Pinpoint the cell where the given text exists, returning its (x, y) midpoint coordinate. 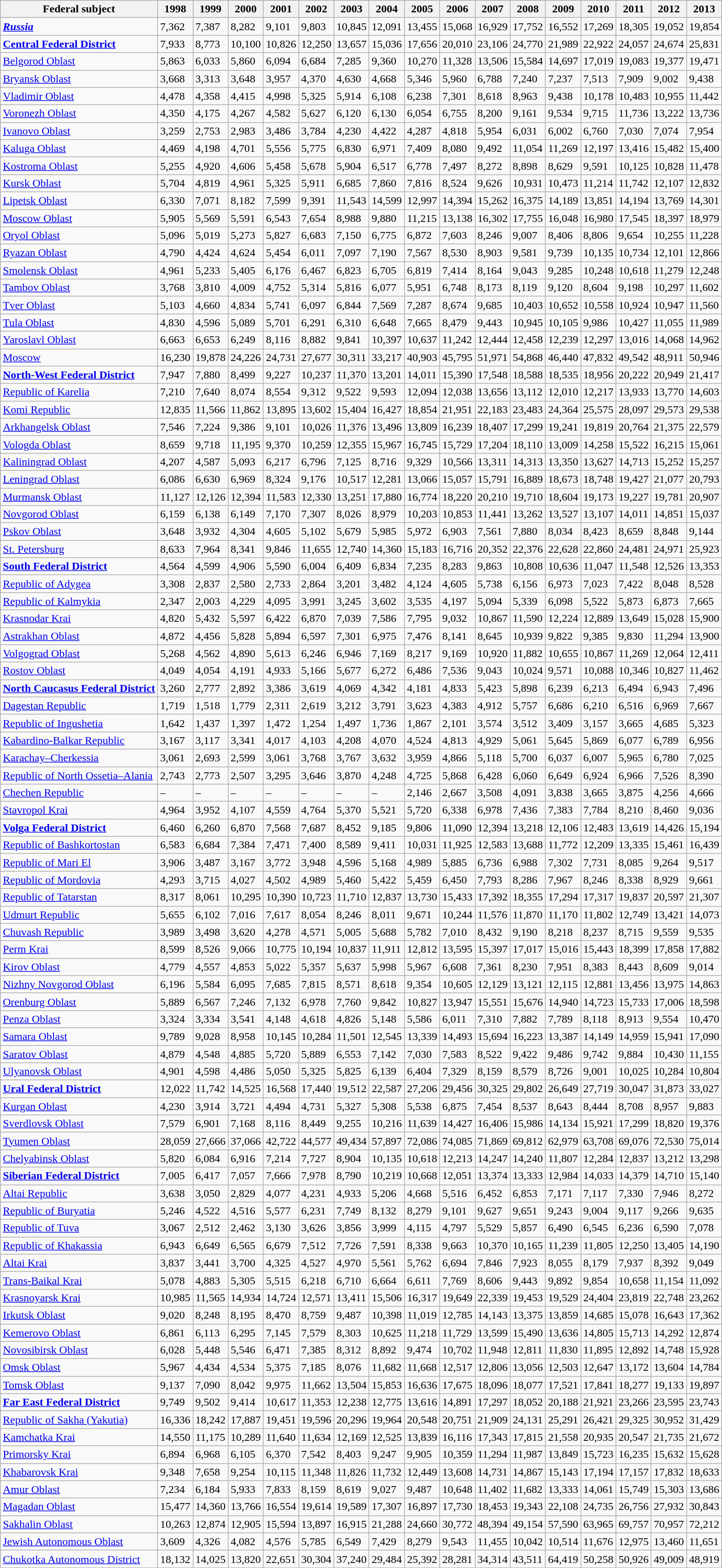
8,806 (598, 236)
11,402 (492, 1489)
14,394 (458, 200)
6,028 (175, 1350)
12,984 (563, 1176)
23,819 (633, 1298)
14,599 (387, 200)
12,832 (704, 183)
16,239 (458, 427)
4,516 (246, 1211)
12,411 (704, 653)
15,143 (563, 1472)
7,964 (210, 549)
Kamchatka Krai (79, 1437)
10,920 (492, 653)
54,868 (528, 357)
8,303 (351, 1333)
6,648 (387, 323)
Republic of Ingushetia (79, 723)
4,107 (246, 810)
10,636 (563, 566)
4,278 (281, 932)
Republic of Bashkortostan (79, 845)
23,595 (669, 1402)
18,305 (633, 27)
26,649 (563, 1089)
12,892 (633, 1350)
8,522 (492, 1054)
18,242 (210, 1420)
9,492 (492, 148)
7,150 (351, 236)
9,255 (351, 1124)
4,534 (246, 1368)
Kaluga Oblast (79, 148)
25,291 (563, 1420)
6,120 (351, 113)
6,834 (387, 566)
5,985 (387, 532)
6,098 (563, 601)
30,047 (633, 1089)
10,359 (458, 1455)
4,587 (210, 462)
11,328 (458, 61)
6,338 (458, 810)
5,305 (246, 1280)
13,421 (669, 915)
7,329 (458, 1072)
13,496 (387, 427)
6,422 (281, 619)
7,078 (704, 1228)
6,095 (246, 984)
15,594 (281, 1524)
4,883 (210, 1280)
7,833 (281, 1489)
29,802 (528, 1089)
25,575 (598, 410)
4,853 (246, 967)
22,587 (387, 1089)
4,660 (210, 305)
4,256 (669, 793)
15,723 (598, 1455)
22,922 (598, 44)
5,458 (281, 166)
16,302 (492, 218)
8,499 (246, 375)
63,708 (598, 1141)
6,218 (317, 1280)
12,213 (458, 1158)
7,210 (175, 392)
6,007 (598, 758)
4,181 (422, 688)
11,370 (351, 375)
4,820 (175, 619)
5,168 (387, 862)
20,188 (563, 1402)
10,955 (669, 96)
19,649 (458, 1298)
6,086 (175, 479)
19,427 (633, 479)
8,312 (351, 1350)
2,580 (246, 584)
4,562 (210, 653)
16,215 (669, 444)
8,898 (528, 166)
4,752 (281, 288)
12,129 (492, 984)
13,688 (528, 845)
7,727 (317, 1158)
19,614 (317, 1507)
7,235 (422, 566)
13,769 (669, 200)
30,325 (492, 1089)
72,212 (704, 1524)
12,444 (492, 340)
9,036 (704, 810)
6,159 (175, 514)
Orenburg Oblast (79, 1002)
4,383 (458, 706)
8,674 (458, 305)
Vologda Oblast (79, 444)
30,304 (317, 1559)
20,296 (351, 1420)
4,618 (317, 1019)
9,522 (351, 392)
9,671 (422, 915)
7,591 (387, 1245)
5,005 (351, 932)
7,658 (210, 1472)
11,655 (317, 549)
9,830 (633, 636)
13,416 (633, 148)
Central Federal District (79, 44)
16,048 (563, 218)
7,640 (210, 392)
7,170 (281, 514)
5,268 (175, 653)
3,875 (633, 793)
19,227 (633, 496)
18,132 (175, 1559)
4,598 (210, 1072)
8,423 (598, 532)
4,624 (246, 253)
6,736 (492, 862)
13,009 (563, 444)
11,729 (458, 1333)
12,806 (492, 1368)
7,025 (704, 758)
15,028 (669, 619)
10,775 (281, 949)
24,131 (528, 1420)
4,819 (210, 183)
3,541 (246, 1019)
7,951 (563, 967)
Omsk Oblast (79, 1368)
4,342 (387, 688)
10,845 (351, 27)
6,748 (458, 288)
8,537 (528, 1106)
6,653 (210, 340)
19,819 (598, 427)
5,655 (175, 915)
11,676 (598, 1541)
7,815 (317, 984)
7,687 (317, 828)
5,246 (175, 1211)
9,635 (704, 1211)
15,390 (458, 375)
14,962 (704, 340)
8,392 (669, 1263)
13,849 (563, 1455)
17,090 (704, 1036)
8,882 (317, 340)
17,858 (669, 949)
4,685 (669, 723)
9,842 (387, 1002)
8,903 (492, 253)
22,339 (492, 1298)
16,915 (351, 1524)
6,975 (387, 636)
15,303 (669, 1489)
49,154 (528, 1524)
12,997 (422, 200)
75,014 (704, 1141)
10,648 (458, 1489)
7,422 (633, 584)
6,033 (210, 61)
2,667 (458, 793)
12,503 (563, 1368)
9,749 (175, 1402)
8,248 (210, 1315)
48,919 (704, 1559)
10,514 (563, 1541)
10,804 (704, 1072)
6,775 (387, 236)
4,456 (210, 636)
2007 (492, 9)
Republic of Tuva (79, 1228)
15,490 (528, 1333)
29,538 (704, 410)
2000 (246, 9)
64,419 (563, 1559)
2005 (422, 9)
30,952 (669, 1420)
10,397 (387, 340)
11,826 (351, 1472)
8,317 (175, 897)
10,295 (246, 897)
4,486 (246, 1072)
14,143 (492, 1315)
18,748 (598, 479)
9,892 (563, 1280)
7,409 (422, 148)
5,577 (281, 1211)
4,879 (175, 1054)
9,422 (528, 1054)
24,481 (633, 549)
5,166 (317, 671)
13,604 (669, 1368)
10,270 (422, 61)
12,022 (175, 1089)
3,957 (281, 79)
5,905 (175, 218)
12,330 (317, 496)
8,979 (387, 514)
10,031 (422, 845)
15,900 (704, 619)
24,364 (563, 410)
2008 (528, 9)
3,620 (246, 932)
5,078 (175, 1280)
1,867 (422, 723)
11,242 (458, 340)
8,085 (633, 862)
6,249 (246, 340)
4,231 (317, 1193)
Voronezh Oblast (79, 113)
11,634 (317, 1437)
12,881 (598, 984)
3,482 (387, 584)
10,658 (633, 1280)
11,441 (492, 514)
10,430 (669, 1054)
13,222 (669, 113)
4,325 (281, 1263)
3,212 (351, 706)
19,529 (563, 1298)
7,454 (492, 1106)
24,057 (633, 44)
3,700 (246, 1263)
13,616 (422, 1402)
8,141 (458, 636)
3,508 (492, 793)
8,444 (598, 1106)
11,862 (246, 410)
7,240 (528, 79)
15,729 (458, 444)
3,952 (210, 810)
9,266 (669, 1211)
5,370 (351, 810)
6,217 (281, 462)
10,931 (528, 183)
15,522 (633, 444)
9,002 (669, 79)
7,246 (246, 1002)
11,218 (422, 1333)
6,213 (598, 688)
Stavropol Krai (79, 810)
4,833 (458, 688)
3,632 (387, 758)
12,126 (210, 496)
2,311 (281, 706)
1,472 (281, 723)
13,387 (563, 1036)
14,748 (669, 1350)
Kurgan Oblast (79, 1106)
Samara Oblast (79, 1036)
Ivanovo Oblast (79, 131)
23,106 (492, 44)
9,004 (598, 1211)
Komi Republic (79, 410)
Republic of Tatarstan (79, 897)
6,545 (598, 1228)
14,713 (633, 462)
45,795 (458, 357)
7,400 (317, 845)
8,383 (598, 967)
6,549 (351, 1541)
Tyumen Oblast (79, 1141)
14,863 (704, 984)
Altai Republic (79, 1193)
15,433 (458, 897)
7,769 (458, 1280)
8,055 (563, 1263)
5,460 (351, 880)
6,966 (633, 776)
4,197 (458, 601)
14,301 (704, 200)
19,376 (704, 1124)
12,038 (458, 392)
6,097 (317, 305)
1,736 (387, 723)
23,266 (633, 1402)
17,730 (458, 1507)
7,039 (351, 619)
16,554 (281, 1507)
11,948 (492, 1350)
13,335 (633, 845)
9,854 (598, 1280)
6,139 (387, 1072)
7,933 (175, 44)
7,583 (458, 1054)
4,422 (387, 131)
10,115 (281, 1472)
North Caucasus Federal District (79, 688)
Republic of Mordovia (79, 880)
6,916 (246, 1158)
6,830 (351, 148)
Khabarovsk Krai (79, 1472)
4,522 (210, 1211)
19,133 (669, 1385)
12,517 (458, 1368)
9,120 (563, 288)
6,060 (528, 776)
4,731 (317, 1106)
8,929 (669, 880)
7,476 (422, 636)
6,686 (563, 706)
5,423 (492, 688)
19,173 (598, 496)
7,617 (281, 915)
21,909 (492, 1420)
13,947 (458, 1002)
18,277 (633, 1385)
40,903 (422, 357)
17,755 (528, 218)
6,260 (210, 828)
3,157 (598, 723)
5,677 (351, 671)
13,851 (598, 200)
11,805 (598, 1245)
21,077 (669, 479)
4,872 (175, 636)
9,190 (528, 932)
16,774 (422, 496)
Murmansk Oblast (79, 496)
3,791 (387, 706)
10,483 (633, 96)
8,034 (563, 532)
8,599 (175, 949)
1,254 (317, 723)
4,970 (351, 1263)
2,462 (246, 1228)
Udmurt Republic (79, 915)
18,453 (492, 1507)
8,619 (351, 1489)
6,037 (563, 758)
9,571 (563, 671)
17,157 (633, 1472)
43,511 (528, 1559)
13,172 (633, 1368)
11,478 (704, 166)
10,837 (351, 949)
25,923 (704, 549)
8,571 (351, 984)
12,101 (669, 253)
13,595 (458, 949)
2,347 (175, 601)
15,404 (351, 410)
4,764 (317, 810)
10,297 (669, 288)
15,194 (704, 828)
6,002 (563, 131)
8,432 (492, 932)
2,507 (246, 776)
8,341 (246, 549)
10,203 (422, 514)
12,197 (598, 148)
10,853 (458, 514)
10,734 (633, 253)
14,493 (458, 1036)
4,082 (246, 1541)
18,588 (528, 375)
11,590 (528, 619)
4,208 (351, 740)
4,866 (458, 758)
8,530 (458, 253)
7,385 (317, 1350)
9,880 (387, 218)
12,091 (387, 27)
11,353 (317, 1402)
14,805 (598, 1333)
6,196 (175, 984)
3,260 (175, 688)
5,627 (317, 113)
8,449 (317, 1124)
6,452 (492, 1193)
3,784 (317, 131)
11,772 (563, 845)
8,726 (563, 1072)
17,194 (598, 1472)
8,645 (492, 636)
6,710 (351, 1280)
9,032 (458, 619)
2,003 (210, 601)
3,341 (246, 740)
Chechen Republic (79, 793)
5,954 (492, 131)
30,843 (704, 1507)
13,649 (633, 619)
13,262 (528, 514)
25,831 (704, 44)
15,986 (528, 1124)
5,556 (281, 148)
9,654 (633, 236)
Ulyanovsk Oblast (79, 1072)
3,574 (492, 723)
9,066 (246, 949)
14,313 (528, 462)
13,608 (458, 1472)
7,685 (281, 984)
4,069 (351, 688)
8,470 (281, 1315)
9,841 (351, 340)
12,284 (598, 1158)
6,823 (351, 270)
20,949 (669, 375)
12,064 (669, 653)
3,117 (210, 740)
15,400 (704, 148)
5,148 (387, 1019)
8,200 (492, 113)
7,536 (458, 671)
17,521 (563, 1385)
Belgorod Oblast (79, 61)
14,891 (458, 1402)
4,350 (175, 113)
4,557 (210, 967)
8,957 (669, 1106)
5,327 (351, 1106)
9,386 (246, 427)
4,469 (175, 148)
14,685 (598, 1315)
12,545 (387, 1036)
57,897 (387, 1141)
18,979 (704, 218)
7,057 (246, 1176)
7,512 (317, 1245)
5,637 (351, 967)
7,214 (281, 1158)
14,379 (633, 1176)
Perm Krai (79, 949)
48,911 (669, 357)
2,829 (246, 1193)
4,559 (281, 810)
9,806 (422, 828)
4,198 (210, 148)
18,399 (633, 949)
11,548 (633, 566)
5,972 (422, 532)
10,655 (563, 653)
13,504 (351, 1385)
72,530 (669, 1141)
4,267 (246, 113)
4,049 (175, 671)
49,542 (633, 357)
13,121 (528, 984)
12,458 (528, 340)
7,361 (492, 967)
6,471 (281, 1350)
19,710 (528, 496)
9,554 (669, 1019)
16,897 (422, 1507)
15,068 (458, 27)
12,749 (633, 915)
1,779 (246, 706)
5,529 (492, 1228)
13,066 (422, 479)
6,683 (317, 236)
9,581 (528, 253)
7,285 (351, 61)
7,302 (563, 862)
4,304 (246, 532)
11,442 (704, 96)
7,362 (175, 27)
4,779 (175, 967)
Krasnoyarsk Krai (79, 1298)
4,571 (317, 932)
6,094 (281, 61)
Dagestan Republic (79, 706)
2,892 (246, 688)
15,477 (175, 1507)
6,272 (387, 671)
8,460 (669, 810)
6,486 (422, 671)
13,506 (492, 61)
5,775 (317, 148)
6,872 (422, 236)
7,005 (175, 1176)
7,016 (246, 915)
17,269 (598, 27)
3,245 (351, 601)
9,822 (563, 636)
15,036 (387, 44)
8,958 (246, 1036)
5,688 (387, 932)
6,553 (351, 1054)
49,434 (351, 1141)
4,524 (422, 740)
11,989 (704, 323)
9,385 (598, 636)
2,619 (317, 706)
2009 (563, 9)
6,231 (317, 1211)
10,427 (633, 323)
5,762 (422, 1263)
30,772 (458, 1524)
Far East Federal District (79, 1402)
4,826 (351, 1019)
16,439 (704, 845)
Republic of Adygea (79, 584)
7,860 (387, 183)
11,455 (492, 1541)
4,070 (387, 740)
21,558 (563, 1437)
9,254 (246, 1472)
16,980 (598, 218)
13,411 (351, 1298)
6,844 (351, 305)
3,324 (175, 1019)
9,627 (492, 1211)
11,895 (598, 1350)
14,867 (528, 1472)
6,663 (175, 340)
10,237 (317, 375)
51,971 (492, 357)
2001 (281, 9)
12,812 (422, 949)
4,701 (246, 148)
24,735 (598, 1507)
6,755 (458, 113)
17,656 (422, 44)
12,905 (246, 1524)
1998 (175, 9)
14,697 (563, 61)
8,324 (281, 479)
20,793 (704, 479)
18,052 (528, 1402)
20,907 (704, 496)
10,178 (598, 96)
5,613 (281, 653)
4,054 (210, 671)
14,134 (563, 1124)
5,873 (633, 601)
Primorsky Krai (79, 1455)
15,713 (633, 1333)
10,216 (387, 1124)
22,183 (492, 410)
15,397 (492, 949)
7,666 (281, 1176)
Smolensk Oblast (79, 270)
3,067 (175, 1228)
8,011 (387, 915)
7,937 (633, 1263)
8,283 (458, 566)
8,524 (458, 183)
6,295 (246, 1333)
9,391 (317, 200)
5,521 (387, 810)
3,050 (210, 1193)
29,484 (387, 1559)
20,935 (598, 1437)
2,146 (422, 793)
8,759 (317, 1315)
20,222 (633, 375)
Kostroma Oblast (79, 166)
6,149 (246, 514)
13,455 (422, 27)
6,460 (175, 828)
Lipetsk Oblast (79, 200)
7,749 (351, 1211)
19,471 (704, 61)
7,546 (175, 427)
15,632 (669, 1455)
9,007 (528, 236)
6,608 (458, 967)
19,083 (633, 61)
5,050 (281, 1072)
3,498 (210, 932)
9,742 (598, 1054)
7,946 (669, 1193)
Tula Oblast (79, 323)
16,116 (458, 1437)
69,757 (633, 1524)
14,940 (563, 1002)
9,685 (492, 305)
5,863 (175, 61)
5,569 (210, 218)
5,022 (281, 967)
15,967 (387, 444)
North-West Federal District (79, 375)
South Federal District (79, 566)
4,813 (458, 740)
11,154 (669, 1280)
15,921 (598, 1124)
5,678 (317, 166)
8,406 (563, 236)
Kaliningrad Oblast (79, 462)
7,816 (422, 183)
Krasnodar Krai (79, 619)
3,721 (246, 1106)
Sakhalin Oblast (79, 1524)
3,999 (387, 1228)
18,407 (492, 427)
7,471 (281, 845)
2002 (317, 9)
18,397 (669, 218)
20,547 (633, 1437)
3,486 (281, 131)
6,184 (210, 1489)
4,415 (246, 96)
19,453 (528, 1298)
14,061 (598, 1489)
4,326 (210, 1541)
2013 (704, 9)
11,501 (351, 1036)
Tambov Oblast (79, 288)
18,673 (563, 479)
15,140 (704, 1176)
4,287 (422, 131)
10,826 (281, 44)
17,392 (492, 897)
Kursk Oblast (79, 183)
8,528 (704, 584)
7,071 (210, 200)
5,914 (351, 96)
14,603 (704, 392)
5,094 (492, 601)
9,502 (210, 1402)
14,247 (492, 1158)
4,790 (175, 253)
7,954 (704, 131)
10,370 (492, 1245)
8,443 (633, 967)
5,828 (246, 636)
8,210 (633, 810)
13,353 (704, 566)
7,132 (281, 1002)
10,105 (563, 323)
5,785 (317, 1541)
Jewish Autonomous Oblast (79, 1541)
13,656 (492, 392)
24,660 (422, 1524)
8,526 (210, 949)
1,437 (210, 723)
29,325 (633, 1420)
10,125 (633, 166)
18,820 (669, 1124)
4,906 (246, 566)
29,573 (669, 410)
22,108 (563, 1507)
13,107 (598, 514)
Chuvash Republic (79, 932)
7,387 (210, 27)
3,668 (175, 79)
6,611 (422, 1280)
8,195 (246, 1315)
5,597 (246, 619)
3,837 (175, 1263)
30,311 (351, 357)
3,602 (387, 601)
11,054 (528, 148)
8,054 (317, 915)
8,182 (246, 200)
7,185 (317, 1368)
7,603 (458, 236)
14,934 (246, 1298)
6,873 (669, 601)
21,288 (387, 1524)
11,710 (351, 897)
16,552 (563, 27)
10,263 (175, 1524)
4,964 (175, 810)
9,559 (669, 932)
13,602 (317, 410)
8,913 (633, 1019)
17,017 (528, 949)
10,145 (281, 1036)
2,599 (246, 758)
22,376 (528, 549)
7,330 (633, 1193)
10,398 (387, 1315)
7,978 (317, 1176)
13,212 (669, 1158)
2004 (387, 9)
18,110 (528, 444)
6,517 (387, 166)
11,155 (704, 1054)
3,626 (317, 1228)
13,686 (704, 1489)
8,048 (669, 584)
9,370 (281, 444)
3,870 (351, 776)
8,892 (387, 1350)
19,343 (528, 1507)
11,640 (281, 1437)
21,417 (704, 375)
3,386 (281, 688)
8,643 (563, 1106)
Pskov Oblast (79, 532)
69,812 (528, 1141)
7,726 (351, 1245)
9,227 (281, 375)
6,004 (317, 566)
10,403 (528, 305)
Republic of Khakassia (79, 1245)
10,390 (281, 897)
9,028 (210, 1036)
13,975 (669, 984)
18,598 (704, 1002)
14,194 (633, 200)
6,946 (351, 653)
5,885 (458, 862)
14,189 (563, 200)
3,838 (563, 793)
13,311 (492, 462)
5,019 (210, 236)
3,619 (317, 688)
7,795 (422, 619)
6,903 (458, 532)
19,052 (669, 27)
4,229 (246, 601)
6,760 (598, 131)
10,924 (633, 305)
13,766 (246, 1507)
4,191 (246, 671)
9,001 (598, 1072)
14,525 (246, 1089)
12,209 (598, 845)
9,626 (492, 183)
22,628 (563, 549)
3,932 (210, 532)
5,375 (281, 1368)
3,646 (317, 776)
15,443 (598, 949)
11,376 (351, 427)
4,912 (492, 706)
11,560 (704, 305)
16,375 (528, 200)
10,219 (387, 1176)
16,929 (492, 27)
10,244 (458, 915)
13,456 (633, 984)
19,964 (387, 1420)
16,568 (281, 1089)
14,710 (669, 1176)
6,516 (633, 706)
Bryansk Oblast (79, 79)
13,460 (669, 1541)
7,731 (598, 862)
7,846 (492, 1263)
16,716 (458, 549)
16,406 (492, 1124)
8,579 (528, 1072)
20,352 (492, 549)
13,933 (633, 392)
8,076 (351, 1368)
8,282 (246, 27)
9,354 (422, 984)
6,543 (281, 218)
42,722 (281, 1141)
1,642 (175, 723)
74,085 (458, 1141)
27,932 (669, 1507)
9,144 (704, 532)
12,238 (351, 1402)
11,925 (458, 845)
5,346 (422, 79)
19,589 (351, 1507)
5,869 (598, 740)
5,590 (281, 566)
Trans-Baikal Krai (79, 1280)
5,868 (458, 776)
13,112 (528, 392)
7,023 (598, 584)
14,190 (704, 1245)
6,409 (351, 566)
4,929 (492, 740)
8,589 (351, 845)
6,685 (351, 183)
17,841 (598, 1385)
11,239 (563, 1245)
17,006 (669, 1002)
12,051 (458, 1176)
6,630 (210, 479)
3,259 (175, 131)
5,820 (175, 1158)
57,590 (563, 1524)
Nizhny Novgorod Oblast (79, 984)
4,478 (175, 96)
9,411 (387, 845)
10,637 (422, 340)
5,561 (387, 1263)
9,883 (704, 1106)
7,234 (175, 1489)
9,414 (246, 1402)
5,206 (387, 1193)
5,933 (246, 1489)
8,390 (704, 776)
Sverdlovsk Oblast (79, 1124)
Tver Oblast (79, 305)
24,674 (669, 44)
18,096 (492, 1385)
6,679 (281, 1245)
5,515 (281, 1280)
Moscow (79, 357)
31,429 (704, 1420)
13,820 (246, 1559)
4,095 (281, 601)
5,704 (175, 183)
13,736 (704, 113)
5,816 (351, 288)
24,731 (281, 357)
5,645 (563, 740)
3,856 (351, 1228)
11,662 (317, 1385)
7,168 (246, 1124)
49,009 (669, 1559)
6,417 (210, 1176)
27,719 (598, 1089)
31,873 (669, 1089)
6,210 (598, 706)
7,436 (528, 810)
14,959 (633, 1036)
4,901 (175, 1072)
9,593 (387, 392)
6,988 (528, 862)
12,526 (669, 566)
10,042 (528, 1541)
Arkhangelsk Oblast (79, 427)
5,357 (317, 967)
3,609 (175, 1541)
5,679 (351, 532)
12,866 (704, 253)
13,859 (563, 1315)
2,753 (210, 131)
13,599 (492, 1333)
9,247 (387, 1455)
18,854 (422, 410)
13,138 (458, 218)
Volga Federal District (79, 828)
6,875 (458, 1106)
9,285 (563, 270)
70,957 (669, 1524)
10,259 (317, 444)
5,825 (351, 1072)
4,424 (210, 253)
5,454 (281, 253)
18,956 (598, 375)
5,255 (175, 166)
17,815 (528, 1437)
6,861 (175, 1333)
Tomsk Oblast (79, 1385)
11,602 (704, 288)
37,066 (246, 1141)
17,294 (563, 897)
5,118 (492, 758)
7,760 (351, 1002)
4,370 (317, 79)
8,080 (458, 148)
Magadan Oblast (79, 1507)
11,807 (563, 1158)
27,206 (422, 1089)
7,307 (317, 514)
26,421 (598, 1420)
13,350 (563, 462)
3,623 (422, 706)
17,832 (669, 1472)
13,897 (317, 1524)
Karachay–Cherkessia (79, 758)
Russia (79, 27)
28,281 (458, 1559)
1,397 (246, 723)
6,450 (458, 880)
15,016 (563, 949)
Astrakhan Oblast (79, 636)
21,989 (563, 44)
5,857 (528, 1228)
14,723 (598, 1002)
10,668 (422, 1176)
10,517 (351, 479)
21,307 (704, 897)
11,019 (422, 1315)
6,597 (317, 636)
11,911 (387, 949)
Siberian Federal District (79, 1176)
13,627 (598, 462)
17,317 (598, 897)
7,542 (317, 1455)
9,846 (281, 549)
11,462 (704, 671)
6,694 (458, 1263)
6,796 (317, 462)
12,355 (351, 444)
9,905 (422, 1455)
12,775 (387, 1402)
46,440 (563, 357)
15,037 (704, 514)
15,183 (422, 549)
5,093 (246, 462)
5,339 (528, 601)
15,506 (387, 1298)
12,115 (563, 984)
9,243 (563, 1211)
16,643 (669, 1315)
4,494 (281, 1106)
5,700 (528, 758)
11,215 (422, 218)
8,074 (246, 392)
17,204 (492, 444)
8,715 (633, 932)
15,791 (492, 479)
6,404 (422, 1072)
6,968 (210, 1455)
17,752 (528, 27)
3,767 (351, 758)
4,548 (210, 1054)
7,513 (598, 79)
6,031 (528, 131)
Yaroslavl Oblast (79, 340)
8,164 (492, 270)
21,672 (704, 1437)
4,358 (210, 96)
13,405 (669, 1245)
9,169 (458, 653)
10,947 (669, 305)
4,998 (281, 96)
9,312 (317, 392)
8,218 (563, 932)
12,239 (563, 340)
3,948 (317, 862)
9,803 (317, 27)
6,971 (387, 148)
13,201 (387, 375)
5,586 (422, 1019)
16,230 (175, 357)
10,617 (281, 1402)
10,289 (246, 1437)
8,606 (492, 1280)
10,652 (563, 305)
10,985 (175, 1298)
3,638 (175, 1193)
9,264 (669, 862)
3,715 (210, 880)
4,017 (281, 740)
3,535 (422, 601)
18,077 (528, 1385)
15,853 (387, 1385)
St. Petersburg (79, 549)
6,291 (317, 323)
13,016 (633, 340)
11,732 (387, 1472)
13,527 (563, 514)
12,107 (669, 183)
14,724 (281, 1298)
6,239 (563, 688)
5,089 (246, 323)
7,947 (175, 375)
7,383 (563, 810)
1,497 (351, 723)
27,677 (317, 357)
16,223 (528, 1036)
8,132 (387, 1211)
11,987 (528, 1455)
11,047 (598, 566)
15,257 (704, 462)
10,828 (669, 166)
12,889 (598, 619)
11,736 (633, 113)
8,286 (528, 880)
2,693 (210, 758)
10,100 (246, 44)
5,782 (422, 932)
5,951 (422, 288)
14,068 (669, 340)
16,636 (422, 1385)
5,741 (281, 305)
9,651 (528, 1211)
7,142 (387, 1054)
5,308 (387, 1106)
9,049 (704, 1263)
5,701 (281, 323)
9,661 (704, 880)
Chukotka Autonomous District (79, 1559)
11,668 (422, 1368)
15,061 (704, 444)
22,579 (704, 427)
28,059 (175, 1141)
17,882 (704, 949)
Republic of Sakha (Yakutia) (79, 1420)
5,096 (175, 236)
7,224 (210, 427)
1,518 (210, 706)
7,909 (633, 79)
12,281 (387, 479)
Kirov Oblast (79, 967)
12,297 (598, 340)
3,441 (210, 1263)
13,895 (281, 410)
7,125 (351, 462)
9,348 (175, 1472)
4,830 (175, 323)
Republic of Kalmykia (79, 601)
9,863 (492, 566)
12,835 (175, 410)
8,061 (210, 897)
37,240 (351, 1559)
14,550 (175, 1437)
17,362 (704, 1315)
5,405 (246, 270)
7,010 (458, 932)
19,596 (317, 1420)
9,663 (458, 1245)
14,426 (669, 828)
12,169 (351, 1437)
5,998 (387, 967)
4,248 (387, 776)
4,834 (246, 305)
7,567 (422, 253)
17,343 (492, 1437)
7,561 (492, 532)
1999 (210, 9)
Kemerovo Oblast (79, 1333)
6,330 (175, 200)
14,427 (458, 1124)
Leningrad Oblast (79, 479)
20,751 (458, 1420)
Republic of Mari El (79, 862)
10,625 (387, 1333)
15,628 (704, 1455)
10,026 (317, 427)
6,583 (175, 845)
63,965 (598, 1524)
34,314 (492, 1559)
Penza Oblast (79, 1019)
14,731 (492, 1472)
6,894 (175, 1455)
7,526 (669, 776)
9,884 (633, 1054)
11,583 (281, 496)
15,733 (633, 1002)
4,564 (175, 566)
11,639 (422, 1124)
5,422 (387, 880)
15,941 (669, 1036)
6,853 (528, 1193)
12,010 (563, 392)
12,975 (633, 1541)
Rostov Oblast (79, 671)
4,599 (210, 566)
10,470 (704, 1019)
5,273 (246, 236)
3,308 (175, 584)
5,061 (528, 740)
19,781 (669, 496)
6,370 (281, 1455)
22,860 (598, 549)
8,452 (351, 828)
3,130 (281, 1228)
7,497 (458, 166)
6,156 (528, 584)
6,789 (669, 740)
4,502 (281, 880)
8,604 (598, 288)
9,185 (387, 828)
17,887 (246, 1420)
6,565 (246, 1245)
2,101 (458, 723)
20,764 (633, 427)
8,179 (598, 1263)
25,392 (422, 1559)
26,756 (633, 1507)
16,889 (528, 479)
4,576 (281, 1541)
7,967 (563, 880)
2011 (633, 9)
7,190 (387, 253)
2,983 (246, 131)
9,535 (704, 932)
5,965 (633, 758)
12,583 (492, 845)
12,785 (458, 1315)
6,567 (210, 1002)
9,198 (633, 288)
19,377 (669, 61)
2,743 (175, 776)
6,705 (387, 270)
3,201 (351, 584)
8,173 (492, 288)
3,989 (175, 932)
12,094 (422, 392)
4,148 (281, 1019)
12,217 (598, 392)
6,108 (387, 96)
9,543 (458, 1541)
11,566 (210, 410)
8,554 (281, 392)
11,170 (563, 915)
11,195 (246, 444)
11,576 (492, 915)
47,832 (598, 357)
21,375 (669, 427)
14,292 (669, 1333)
17,880 (387, 496)
23,483 (528, 410)
Ryazan Oblast (79, 253)
11,127 (175, 496)
5,584 (210, 984)
10,194 (317, 949)
7,667 (704, 706)
Amur Oblast (79, 1489)
10,566 (458, 462)
13,839 (422, 1437)
Kabardino-Balkar Republic (79, 740)
Altai Krai (79, 1263)
7,568 (281, 828)
4,091 (528, 793)
9,137 (175, 1385)
2,773 (210, 776)
8,904 (351, 1158)
15,694 (492, 1036)
13,374 (492, 1176)
6,238 (422, 96)
4,115 (422, 1228)
9,360 (387, 61)
20,210 (492, 496)
7,784 (598, 810)
8,848 (669, 532)
4,124 (422, 584)
8,609 (669, 967)
5,894 (281, 636)
10,945 (528, 323)
8,230 (528, 967)
13,657 (351, 44)
24,404 (598, 1298)
9,789 (175, 1036)
16,336 (175, 1420)
19,878 (210, 357)
6,138 (210, 514)
9,027 (387, 1489)
6,494 (633, 688)
15,078 (633, 1315)
12,525 (387, 1437)
16,235 (633, 1455)
10,088 (598, 671)
9,020 (175, 1315)
17,675 (458, 1385)
12,647 (598, 1368)
4,077 (281, 1193)
7,117 (598, 1193)
5,102 (317, 532)
8,118 (598, 1019)
14,025 (210, 1559)
8,026 (351, 514)
13,218 (528, 828)
11,348 (317, 1472)
8,716 (387, 462)
1,719 (175, 706)
3,409 (563, 723)
6,664 (387, 1280)
2006 (458, 9)
Federal subject (79, 9)
5,522 (598, 601)
10,939 (528, 636)
21,951 (458, 410)
7,169 (387, 653)
15,551 (492, 1002)
5,898 (528, 688)
8,629 (563, 166)
Irkutsk Oblast (79, 1315)
5,757 (528, 706)
14,073 (704, 915)
4,027 (246, 880)
18,633 (704, 1472)
19,451 (281, 1420)
12,571 (317, 1298)
6,788 (492, 79)
50,258 (598, 1559)
33,027 (704, 1089)
4,207 (175, 462)
6,054 (422, 113)
17,545 (633, 218)
5,233 (210, 270)
9,718 (210, 444)
Republic of North Ossetia–Alania (79, 776)
8,479 (458, 323)
7,237 (563, 79)
11,802 (598, 915)
6,102 (210, 915)
7,074 (669, 131)
8,708 (633, 1106)
10,808 (528, 566)
Ural Federal District (79, 1089)
50,946 (704, 357)
4,175 (210, 113)
18,535 (563, 375)
9,329 (422, 462)
18,604 (563, 496)
12,106 (563, 828)
Moscow Oblast (79, 218)
6,310 (351, 323)
Oryol Oblast (79, 236)
3,914 (210, 1106)
12,449 (422, 1472)
3,991 (317, 601)
5,827 (281, 236)
9,986 (598, 323)
Novosibirsk Oblast (79, 1350)
21,921 (598, 1402)
24,770 (528, 44)
5,323 (704, 723)
7,384 (246, 845)
7,923 (528, 1263)
4,606 (246, 166)
13,619 (633, 828)
2,512 (210, 1228)
9,975 (281, 1385)
3,295 (281, 776)
14,240 (528, 1158)
3,512 (528, 723)
4,885 (246, 1054)
8,042 (246, 1385)
4,009 (246, 288)
6,176 (281, 270)
27,666 (210, 1141)
5,738 (492, 584)
19,854 (704, 27)
7,097 (351, 253)
14,851 (669, 514)
9,474 (422, 1350)
23,743 (704, 1402)
19,241 (563, 427)
3,313 (210, 79)
3,810 (210, 288)
Volgograd Oblast (79, 653)
16,745 (422, 444)
Saratov Oblast (79, 1054)
11,055 (669, 323)
8,237 (598, 932)
Chelyabinsk Oblast (79, 1158)
21,735 (669, 1437)
15,057 (458, 479)
13,251 (351, 496)
17,548 (492, 375)
Novgorod Oblast (79, 514)
6,428 (492, 776)
5,516 (458, 1193)
23,262 (704, 1298)
7,310 (492, 1019)
5,904 (351, 166)
33,217 (387, 357)
22,651 (281, 1559)
29,456 (458, 1089)
9,176 (317, 479)
13,056 (528, 1368)
11,092 (704, 1280)
6,130 (387, 113)
11,565 (210, 1298)
9,739 (563, 253)
9,534 (563, 113)
7,789 (563, 1019)
8,773 (210, 44)
6,780 (669, 758)
20,548 (422, 1420)
6,084 (210, 1158)
7,496 (704, 688)
14,033 (598, 1176)
19,897 (704, 1385)
13,900 (704, 636)
4,725 (422, 776)
6,924 (598, 776)
20,010 (458, 44)
4,293 (175, 880)
4,818 (458, 131)
15,928 (704, 1350)
6,467 (317, 270)
2010 (598, 9)
2,777 (210, 688)
7,145 (281, 1333)
9,486 (563, 1054)
7,569 (387, 305)
11,882 (528, 653)
3,487 (210, 862)
10,558 (598, 305)
13,339 (422, 1036)
5,591 (246, 218)
11,228 (704, 236)
19,512 (351, 1089)
12,740 (351, 549)
15,749 (633, 1489)
8,217 (422, 653)
6,901 (210, 1124)
17,297 (492, 1402)
11,214 (598, 183)
7,414 (458, 270)
6,105 (246, 1455)
5,911 (317, 183)
15,676 (528, 1002)
8,403 (351, 1455)
2003 (351, 9)
22,748 (669, 1298)
15,252 (669, 462)
5,860 (246, 61)
7,654 (317, 218)
15,262 (492, 200)
9,715 (598, 113)
14,258 (598, 444)
2,864 (317, 584)
62,979 (563, 1141)
5,314 (317, 288)
4,797 (458, 1228)
10,473 (563, 183)
20,597 (669, 897)
15,584 (528, 61)
17,019 (598, 61)
10,255 (669, 236)
4,527 (317, 1263)
9,161 (528, 113)
11,651 (704, 1541)
14,149 (598, 1036)
2,733 (281, 584)
6,973 (563, 584)
8,790 (351, 1176)
9,591 (598, 166)
11,279 (669, 270)
12,483 (598, 828)
16,317 (422, 1298)
5,103 (175, 305)
10,702 (458, 1350)
24,226 (246, 357)
9,014 (704, 967)
18,355 (528, 897)
5,538 (422, 1106)
28,097 (633, 410)
13,730 (422, 897)
24,971 (669, 549)
3,906 (175, 862)
5,960 (458, 79)
17,307 (387, 1507)
71,869 (492, 1141)
11,175 (210, 1437)
8,119 (528, 288)
10,248 (598, 270)
13,375 (528, 1315)
50,926 (633, 1559)
15,461 (669, 845)
48,394 (492, 1524)
Vladimir Oblast (79, 96)
6,778 (422, 166)
7,793 (492, 880)
17,440 (317, 1089)
7,586 (387, 619)
8,963 (528, 96)
9,117 (633, 1211)
6,490 (563, 1228)
Republic of Karelia (79, 392)
Republic of Buryatia (79, 1211)
4,920 (210, 166)
6,590 (669, 1228)
7,429 (387, 1541)
5,546 (246, 1350)
4,103 (317, 740)
11,830 (563, 1350)
3,772 (281, 862)
4,666 (704, 793)
18,220 (458, 496)
6,236 (633, 1228)
8,988 (351, 218)
2012 (669, 9)
7,090 (210, 1385)
4,630 (351, 79)
7,171 (563, 1193)
72,086 (422, 1141)
69,076 (633, 1141)
6,819 (422, 270)
6,113 (210, 1333)
11,090 (458, 828)
7,599 (281, 200)
13,636 (563, 1333)
10,723 (317, 897)
3,959 (422, 758)
44,577 (317, 1141)
12,811 (528, 1350)
8,633 (175, 549)
12,248 (704, 270)
4,582 (281, 113)
10,024 (528, 671)
7,287 (422, 305)
10,165 (528, 1245)
6,956 (704, 740)
12,224 (563, 619)
14,784 (704, 1368)
5,432 (210, 619)
10,025 (633, 1072)
10,605 (458, 984)
16,427 (387, 410)
15,482 (669, 148)
7,882 (528, 1019)
9,517 (704, 862)
4,434 (210, 1368)
13,298 (704, 1158)
13,809 (422, 427)
10,346 (633, 671)
2,837 (210, 584)
11,870 (528, 915)
5,459 (422, 880)
5,448 (210, 1350)
3,334 (210, 1019)
19,837 (633, 897)
4,890 (246, 653)
11,543 (351, 200)
6,246 (317, 653)
13,770 (669, 392)
